Identify which cell holds the provided text, then report its (x, y) central coordinate. 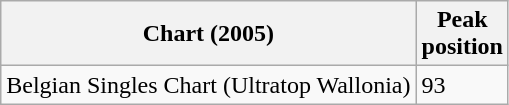
Peakposition (462, 34)
Belgian Singles Chart (Ultratop Wallonia) (208, 85)
Chart (2005) (208, 34)
93 (462, 85)
